Extract the (x, y) coordinate from the center of the cell holding the provided text.  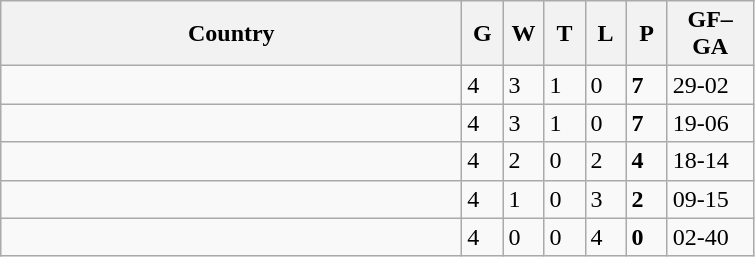
Country (232, 34)
P (646, 34)
L (606, 34)
GF–GA (710, 34)
G (482, 34)
19-06 (710, 123)
T (564, 34)
09-15 (710, 199)
02-40 (710, 237)
W (524, 34)
29-02 (710, 85)
18-14 (710, 161)
